Provide the [x, y] coordinate of the cell's center where the given text is located.  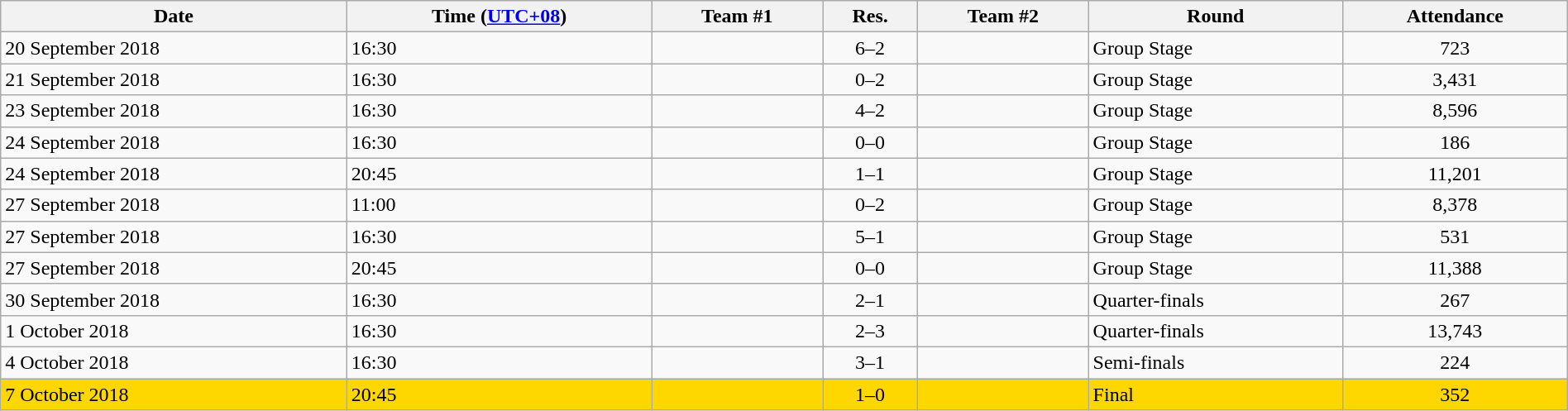
352 [1455, 394]
6–2 [870, 48]
Team #2 [1003, 17]
21 September 2018 [174, 79]
20 September 2018 [174, 48]
8,596 [1455, 111]
23 September 2018 [174, 111]
267 [1455, 299]
1–1 [870, 174]
Attendance [1455, 17]
186 [1455, 142]
4 October 2018 [174, 362]
723 [1455, 48]
2–3 [870, 331]
Date [174, 17]
3–1 [870, 362]
Team #1 [737, 17]
224 [1455, 362]
11,201 [1455, 174]
Time (UTC+08) [500, 17]
5–1 [870, 237]
1–0 [870, 394]
531 [1455, 237]
Round [1216, 17]
11,388 [1455, 268]
30 September 2018 [174, 299]
11:00 [500, 205]
3,431 [1455, 79]
8,378 [1455, 205]
Res. [870, 17]
Final [1216, 394]
13,743 [1455, 331]
7 October 2018 [174, 394]
Semi-finals [1216, 362]
4–2 [870, 111]
2–1 [870, 299]
1 October 2018 [174, 331]
